Scan for the cell matching the given text and deliver its [X, Y] coordinate at center. 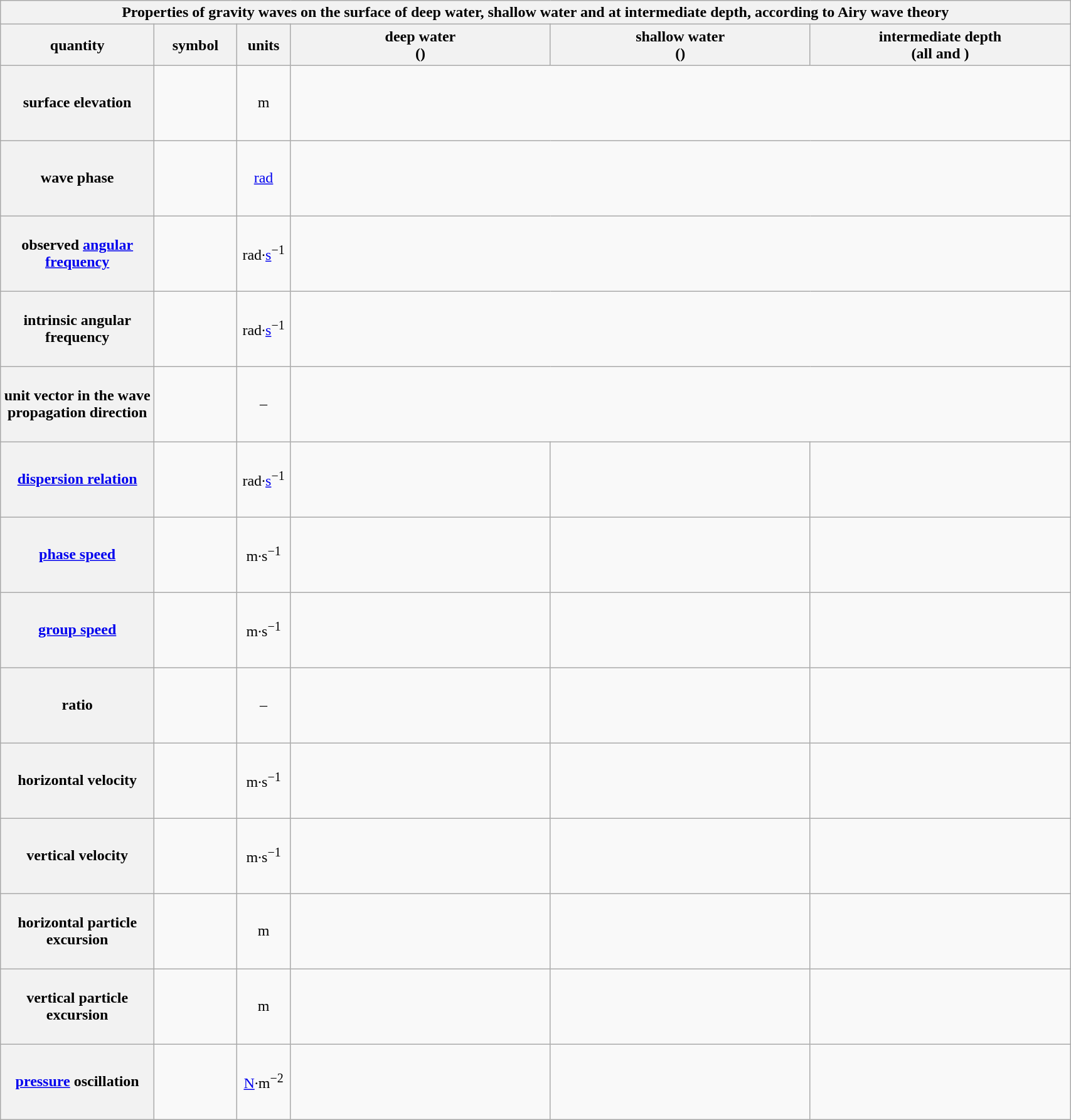
dispersion relation [78, 479]
horizontal velocity [78, 781]
ratio [78, 705]
N·m−2 [264, 1082]
phase speed [78, 555]
vertical velocity [78, 856]
Properties of gravity waves on the surface of deep water, shallow water and at intermediate depth, according to Airy wave theory [536, 13]
unit vector in the wave propagation direction [78, 404]
horizontal particle excursion [78, 931]
surface elevation [78, 103]
units [264, 45]
rad [264, 178]
deep water() [420, 45]
wave phase [78, 178]
group speed [78, 630]
quantity [78, 45]
intermediate depth(all and ) [940, 45]
vertical particle excursion [78, 1006]
shallow water() [680, 45]
intrinsic angular frequency [78, 329]
symbol [196, 45]
pressure oscillation [78, 1082]
observed angular frequency [78, 253]
